Extract the (X, Y) coordinate from the center of the cell holding the provided text.  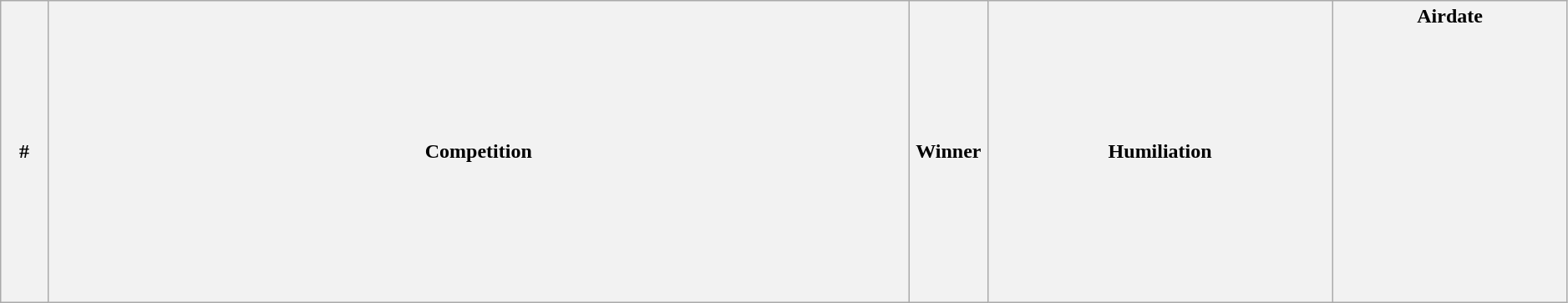
Airdate (1450, 152)
Humiliation (1160, 152)
# (24, 152)
Competition (479, 152)
Winner (949, 152)
